Output the (x, y) coordinate of the center of the cell containing the given text.  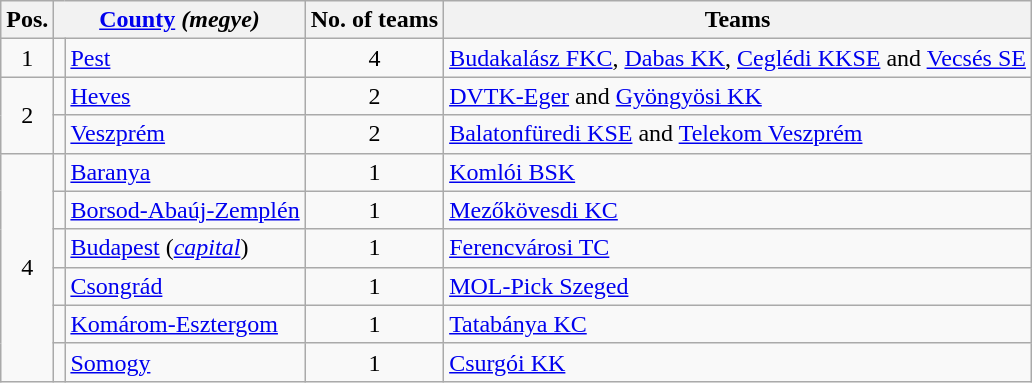
Komárom-Esztergom (185, 324)
Budakalász FKC, Dabas KK, Ceglédi KKSE and Vecsés SE (738, 58)
Somogy (185, 362)
Balatonfüredi KSE and Telekom Veszprém (738, 134)
DVTK-Eger and Gyöngyösi KK (738, 96)
Tatabánya KC (738, 324)
Mezőkövesdi KC (738, 210)
Pest (185, 58)
Borsod-Abaúj-Zemplén (185, 210)
Ferencvárosi TC (738, 248)
County (megye) (180, 20)
Budapest (capital) (185, 248)
MOL-Pick Szeged (738, 286)
Heves (185, 96)
Teams (738, 20)
Komlói BSK (738, 172)
No. of teams (374, 20)
Veszprém (185, 134)
Csurgói KK (738, 362)
Baranya (185, 172)
Pos. (28, 20)
Csongrád (185, 286)
